Search for the cell housing the specified text and yield its [X, Y] center coordinate. 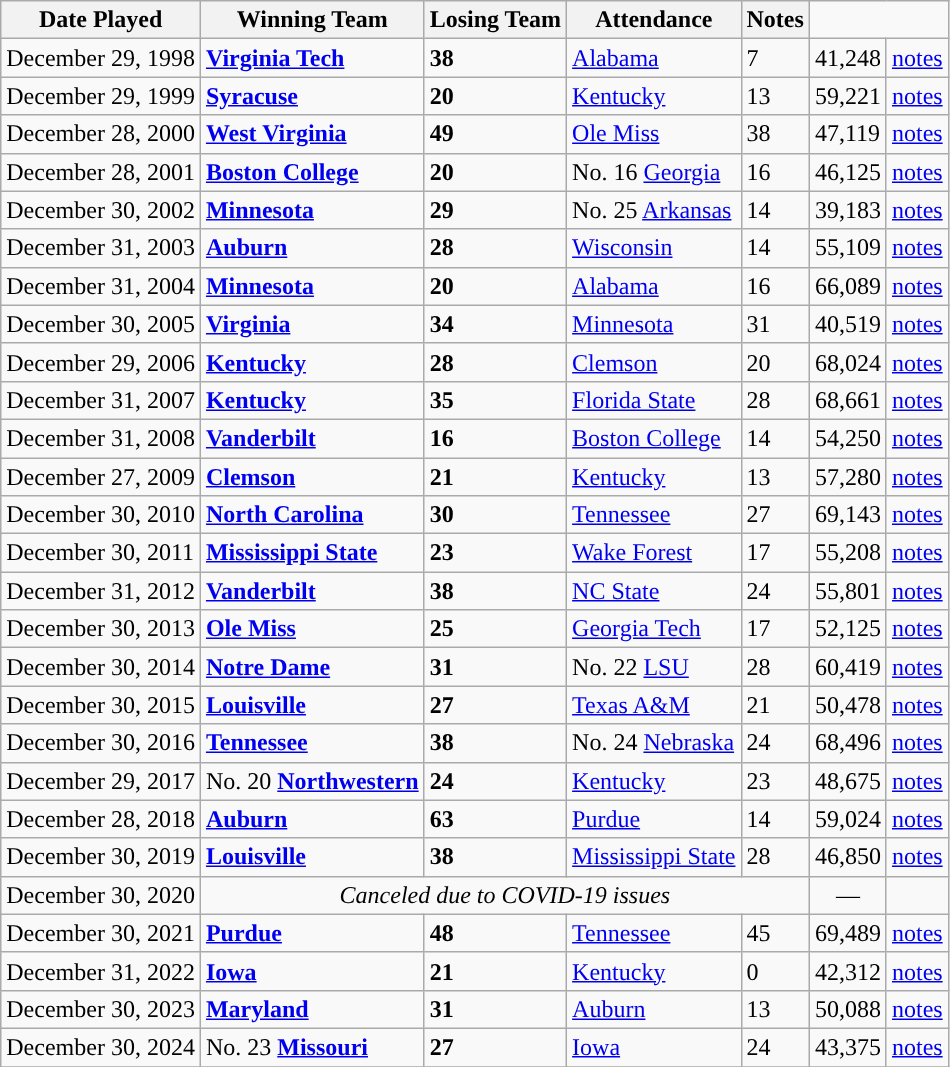
41,248 [848, 58]
50,088 [848, 1009]
December 31, 2003 [101, 248]
46,125 [848, 172]
December 31, 2022 [101, 971]
Notes [775, 20]
55,801 [848, 591]
December 29, 1999 [101, 96]
7 [775, 58]
39,183 [848, 210]
NC State [654, 591]
45 [775, 933]
63 [495, 819]
December 30, 2020 [101, 895]
Notre Dame [312, 667]
68,024 [848, 362]
Texas A&M [654, 705]
Georgia Tech [654, 629]
West Virginia [312, 134]
December 30, 2015 [101, 705]
35 [495, 400]
34 [495, 324]
52,125 [848, 629]
December 30, 2019 [101, 857]
Losing Team [495, 20]
47,119 [848, 134]
60,419 [848, 667]
No. 22 LSU [654, 667]
No. 24 Nebraska [654, 743]
57,280 [848, 477]
No. 25 Arkansas [654, 210]
December 27, 2009 [101, 477]
66,089 [848, 286]
December 30, 2002 [101, 210]
— [848, 895]
Virginia Tech [312, 58]
Florida State [654, 400]
43,375 [848, 1047]
December 30, 2005 [101, 324]
December 30, 2010 [101, 515]
No. 20 Northwestern [312, 781]
54,250 [848, 438]
Winning Team [312, 20]
December 30, 2024 [101, 1047]
December 31, 2007 [101, 400]
68,496 [848, 743]
46,850 [848, 857]
55,208 [848, 553]
December 29, 2006 [101, 362]
Canceled due to COVID-19 issues [504, 895]
25 [495, 629]
29 [495, 210]
69,489 [848, 933]
December 28, 2000 [101, 134]
North Carolina [312, 515]
December 29, 2017 [101, 781]
December 31, 2012 [101, 591]
December 30, 2011 [101, 553]
40,519 [848, 324]
59,024 [848, 819]
December 28, 2001 [101, 172]
December 31, 2004 [101, 286]
December 29, 1998 [101, 58]
December 30, 2013 [101, 629]
Syracuse [312, 96]
Maryland [312, 1009]
Attendance [654, 20]
December 30, 2021 [101, 933]
Wisconsin [654, 248]
48 [495, 933]
49 [495, 134]
Date Played [101, 20]
December 30, 2014 [101, 667]
50,478 [848, 705]
0 [775, 971]
42,312 [848, 971]
59,221 [848, 96]
December 31, 2008 [101, 438]
55,109 [848, 248]
December 30, 2016 [101, 743]
Virginia [312, 324]
68,661 [848, 400]
Wake Forest [654, 553]
No. 23 Missouri [312, 1047]
December 28, 2018 [101, 819]
No. 16 Georgia [654, 172]
48,675 [848, 781]
December 30, 2023 [101, 1009]
30 [495, 515]
69,143 [848, 515]
